Provide the [x, y] coordinate of the cell's center where the given text is located.  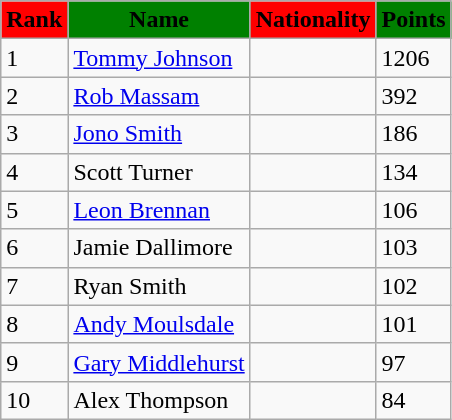
Rank [34, 20]
186 [414, 134]
106 [414, 210]
Points [414, 20]
Tommy Johnson [159, 58]
Leon Brennan [159, 210]
7 [34, 286]
Alex Thompson [159, 400]
Ryan Smith [159, 286]
Nationality [313, 20]
5 [34, 210]
3 [34, 134]
Jamie Dallimore [159, 248]
84 [414, 400]
2 [34, 96]
8 [34, 324]
1 [34, 58]
101 [414, 324]
Gary Middlehurst [159, 362]
10 [34, 400]
Scott Turner [159, 172]
102 [414, 286]
6 [34, 248]
103 [414, 248]
4 [34, 172]
392 [414, 96]
Andy Moulsdale [159, 324]
1206 [414, 58]
Jono Smith [159, 134]
9 [34, 362]
Name [159, 20]
Rob Massam [159, 96]
134 [414, 172]
97 [414, 362]
